Extract the [x, y] coordinate from the center of the cell holding the provided text.  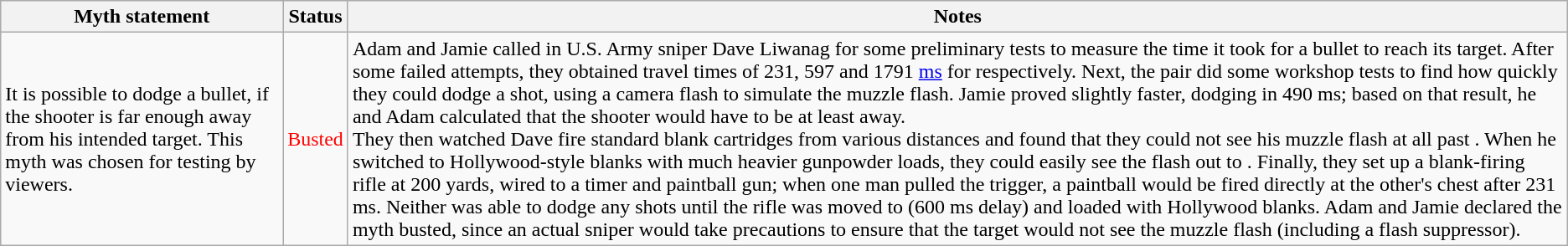
Status [316, 17]
It is possible to dodge a bullet, if the shooter is far enough away from his intended target. This myth was chosen for testing by viewers. [142, 139]
Myth statement [142, 17]
Notes [957, 17]
Busted [316, 139]
